Locate the cell with the specified text and output its (x, y) center coordinate. 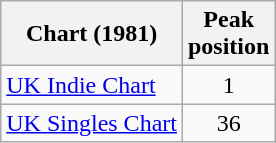
UK Singles Chart (92, 123)
1 (228, 85)
Peakposition (228, 34)
UK Indie Chart (92, 85)
Chart (1981) (92, 34)
36 (228, 123)
